Capture the cell that displays the provided text and extract its [X, Y] central coordinate. 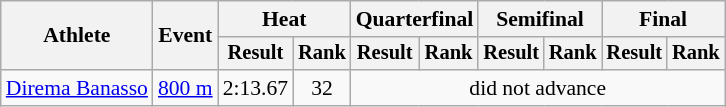
800 m [186, 88]
Semifinal [540, 19]
Heat [284, 19]
did not advance [538, 88]
Event [186, 36]
Final [664, 19]
Quarterfinal [415, 19]
Direma Banasso [77, 88]
32 [322, 88]
2:13.67 [256, 88]
Athlete [77, 36]
